Detect which cell encompasses the target text, then output its [X, Y] center coordinate. 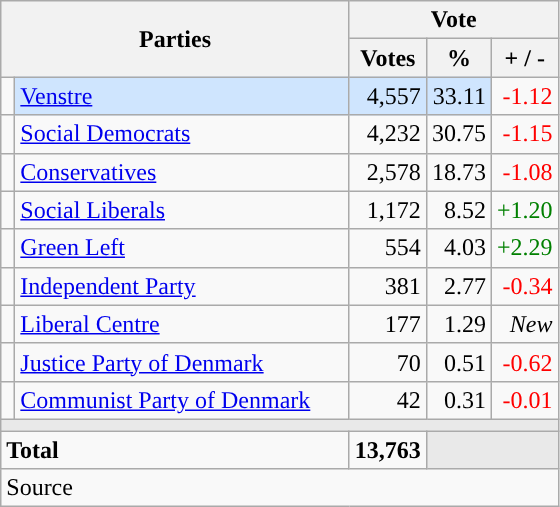
-1.12 [524, 96]
Venstre [182, 96]
2.77 [458, 286]
4,232 [388, 134]
4,557 [388, 96]
-1.08 [524, 172]
Votes [388, 58]
Vote [454, 20]
33.11 [458, 96]
Conservatives [182, 172]
-0.01 [524, 400]
New [524, 324]
0.51 [458, 362]
-0.34 [524, 286]
4.03 [458, 248]
177 [388, 324]
8.52 [458, 210]
2,578 [388, 172]
Liberal Centre [182, 324]
1.29 [458, 324]
1,172 [388, 210]
381 [388, 286]
Independent Party [182, 286]
+ / - [524, 58]
42 [388, 400]
Social Liberals [182, 210]
0.31 [458, 400]
+2.29 [524, 248]
13,763 [388, 449]
Social Democrats [182, 134]
554 [388, 248]
% [458, 58]
70 [388, 362]
-0.62 [524, 362]
Source [280, 488]
-1.15 [524, 134]
Green Left [182, 248]
30.75 [458, 134]
Justice Party of Denmark [182, 362]
+1.20 [524, 210]
18.73 [458, 172]
Communist Party of Denmark [182, 400]
Total [176, 449]
Parties [176, 39]
